Extract the (x, y) coordinate from the center of the cell holding the provided text.  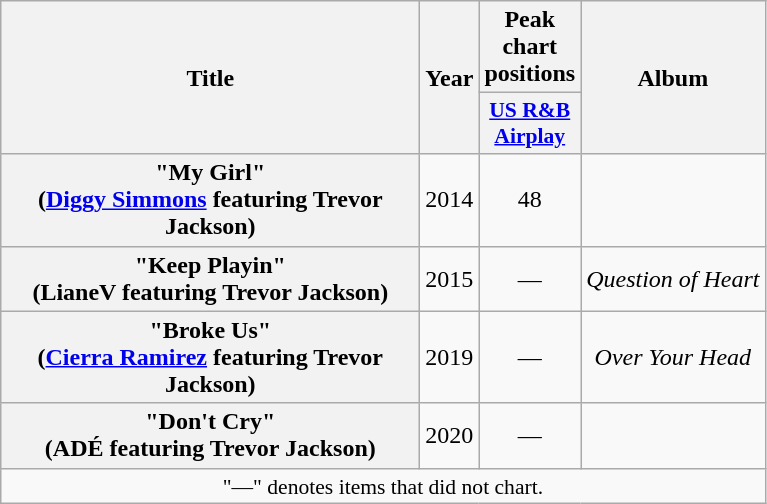
2019 (450, 357)
2014 (450, 200)
"Broke Us" (Cierra Ramirez featuring Trevor Jackson) (210, 357)
Over Your Head (673, 357)
Album (673, 78)
"—" denotes items that did not chart. (383, 486)
Title (210, 78)
"My Girl" (Diggy Simmons featuring Trevor Jackson) (210, 200)
2015 (450, 278)
Peak chart positions (530, 47)
Year (450, 78)
48 (530, 200)
2020 (450, 436)
"Don't Cry" (ADÉ featuring Trevor Jackson) (210, 436)
Question of Heart (673, 278)
"Keep Playin" (LianeV featuring Trevor Jackson) (210, 278)
US R&B Airplay (530, 124)
